Find where the given text appears and provide that cell's center as (x, y) coordinate. 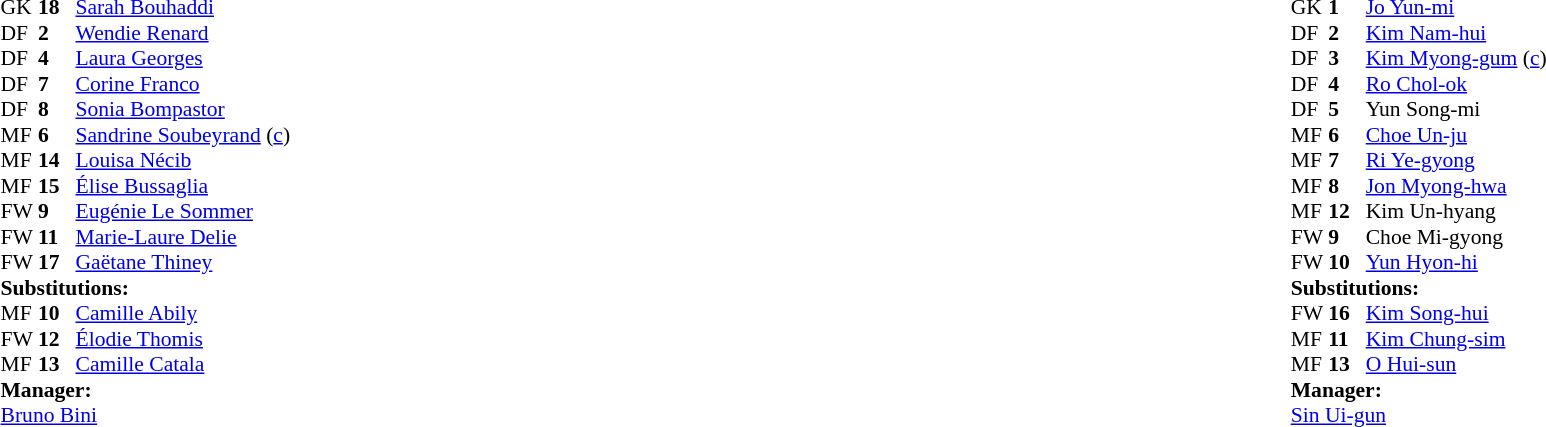
Corine Franco (184, 84)
Camille Catala (184, 365)
Louisa Nécib (184, 161)
14 (57, 161)
Camille Abily (184, 313)
Wendie Renard (184, 33)
3 (1347, 59)
Sonia Bompastor (184, 109)
17 (57, 263)
Substitutions: (145, 288)
5 (1347, 109)
Gaëtane Thiney (184, 263)
Élodie Thomis (184, 339)
Élise Bussaglia (184, 186)
Manager: (145, 390)
Eugénie Le Sommer (184, 211)
Sandrine Soubeyrand (c) (184, 135)
15 (57, 186)
16 (1347, 313)
Marie-Laure Delie (184, 237)
Laura Georges (184, 59)
